Pinpoint the cell where the given text exists, returning its [x, y] midpoint coordinate. 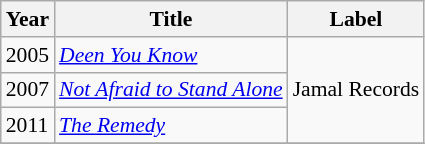
2005 [28, 55]
Deen You Know [171, 55]
Label [356, 19]
The Remedy [171, 126]
2011 [28, 126]
Year [28, 19]
Jamal Records [356, 90]
Title [171, 19]
Not Afraid to Stand Alone [171, 90]
2007 [28, 90]
